Determine the [x, y] coordinate at the center of the cell enclosing the given text.  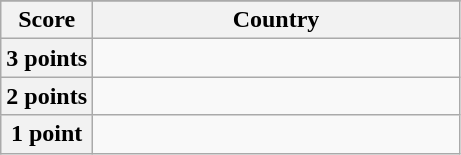
3 points [47, 58]
Score [47, 20]
1 point [47, 134]
2 points [47, 96]
Country [276, 20]
